Locate the cell with the specified text and output its [x, y] center coordinate. 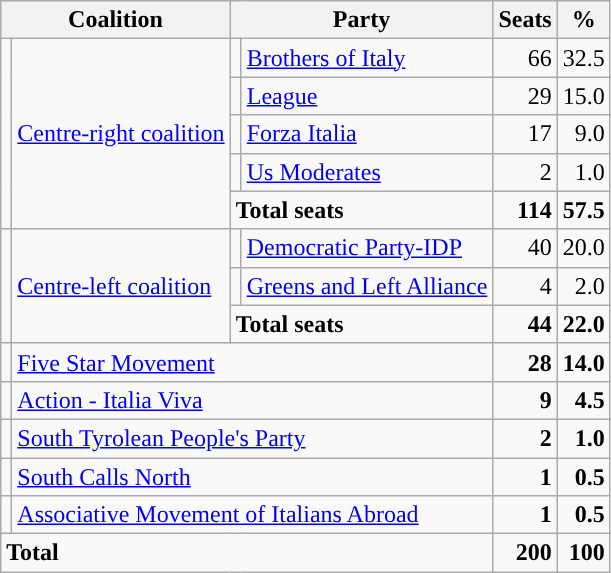
Five Star Movement [252, 362]
2.0 [584, 286]
Total [247, 553]
57.5 [584, 210]
66 [525, 58]
100 [584, 553]
9.0 [584, 134]
20.0 [584, 248]
4 [525, 286]
Centre-left coalition [121, 286]
Brothers of Italy [367, 58]
Democratic Party-IDP [367, 248]
Action - Italia Viva [252, 400]
28 [525, 362]
200 [525, 553]
League [367, 96]
32.5 [584, 58]
Associative Movement of Italians Abroad [252, 515]
Forza Italia [367, 134]
Coalition [116, 20]
% [584, 20]
9 [525, 400]
17 [525, 134]
Us Moderates [367, 172]
Seats [525, 20]
Party [362, 20]
22.0 [584, 324]
40 [525, 248]
15.0 [584, 96]
14.0 [584, 362]
South Calls North [252, 477]
114 [525, 210]
29 [525, 96]
44 [525, 324]
Centre-right coalition [121, 134]
4.5 [584, 400]
Greens and Left Alliance [367, 286]
South Tyrolean People's Party [252, 438]
